Return the [X, Y] coordinate for the center point of the cell that contains the specified text.  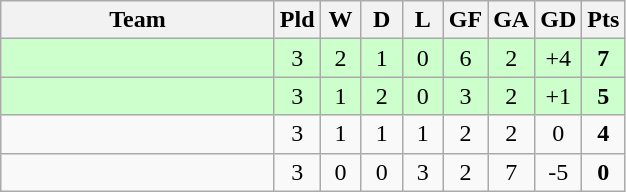
Team [138, 20]
GD [558, 20]
+1 [558, 96]
GA [512, 20]
Pts [604, 20]
5 [604, 96]
GF [465, 20]
L [422, 20]
4 [604, 134]
W [340, 20]
+4 [558, 58]
D [382, 20]
Pld [297, 20]
-5 [558, 172]
6 [465, 58]
